Return the [X, Y] coordinate for the center point of the cell that contains the specified text.  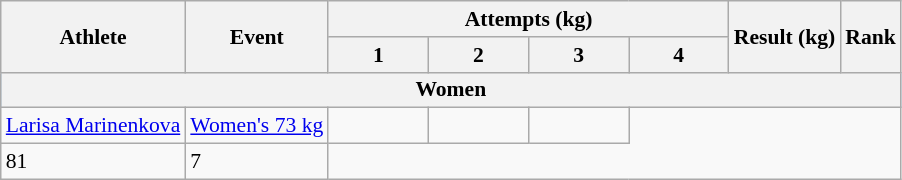
7 [256, 162]
Event [256, 36]
Rank [870, 36]
2 [478, 55]
Larisa Marinenkova [94, 126]
81 [94, 162]
1 [378, 55]
Athlete [94, 36]
Women's 73 kg [256, 126]
3 [579, 55]
4 [679, 55]
Attempts (kg) [528, 19]
Result (kg) [784, 36]
Women [451, 90]
